Return [X, Y] of the center of cell containing provided text 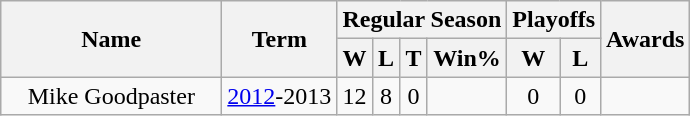
2012-2013 [280, 96]
Name [112, 39]
Regular Season [422, 20]
8 [386, 96]
Win% [467, 58]
12 [354, 96]
Mike Goodpaster [112, 96]
Awards [646, 39]
Term [280, 39]
Playoffs [554, 20]
T [414, 58]
